For the text-containing cell, return its midpoint in [x, y] coordinate format. 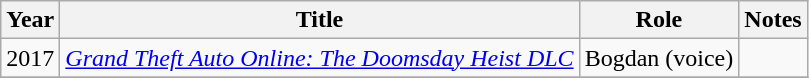
Bogdan (voice) [659, 58]
Year [30, 20]
Grand Theft Auto Online: The Doomsday Heist DLC [320, 58]
2017 [30, 58]
Role [659, 20]
Notes [773, 20]
Title [320, 20]
